Identify which cell holds the provided text, then report its (x, y) central coordinate. 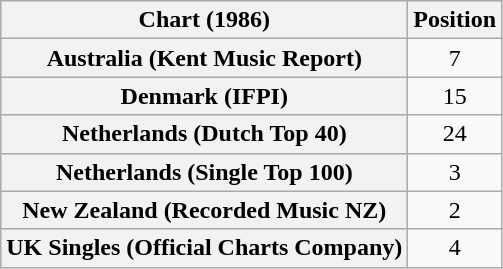
4 (455, 248)
Australia (Kent Music Report) (204, 58)
Netherlands (Single Top 100) (204, 172)
UK Singles (Official Charts Company) (204, 248)
New Zealand (Recorded Music NZ) (204, 210)
Denmark (IFPI) (204, 96)
3 (455, 172)
Position (455, 20)
24 (455, 134)
2 (455, 210)
15 (455, 96)
7 (455, 58)
Netherlands (Dutch Top 40) (204, 134)
Chart (1986) (204, 20)
